Detect which cell encompasses the target text, then output its (X, Y) center coordinate. 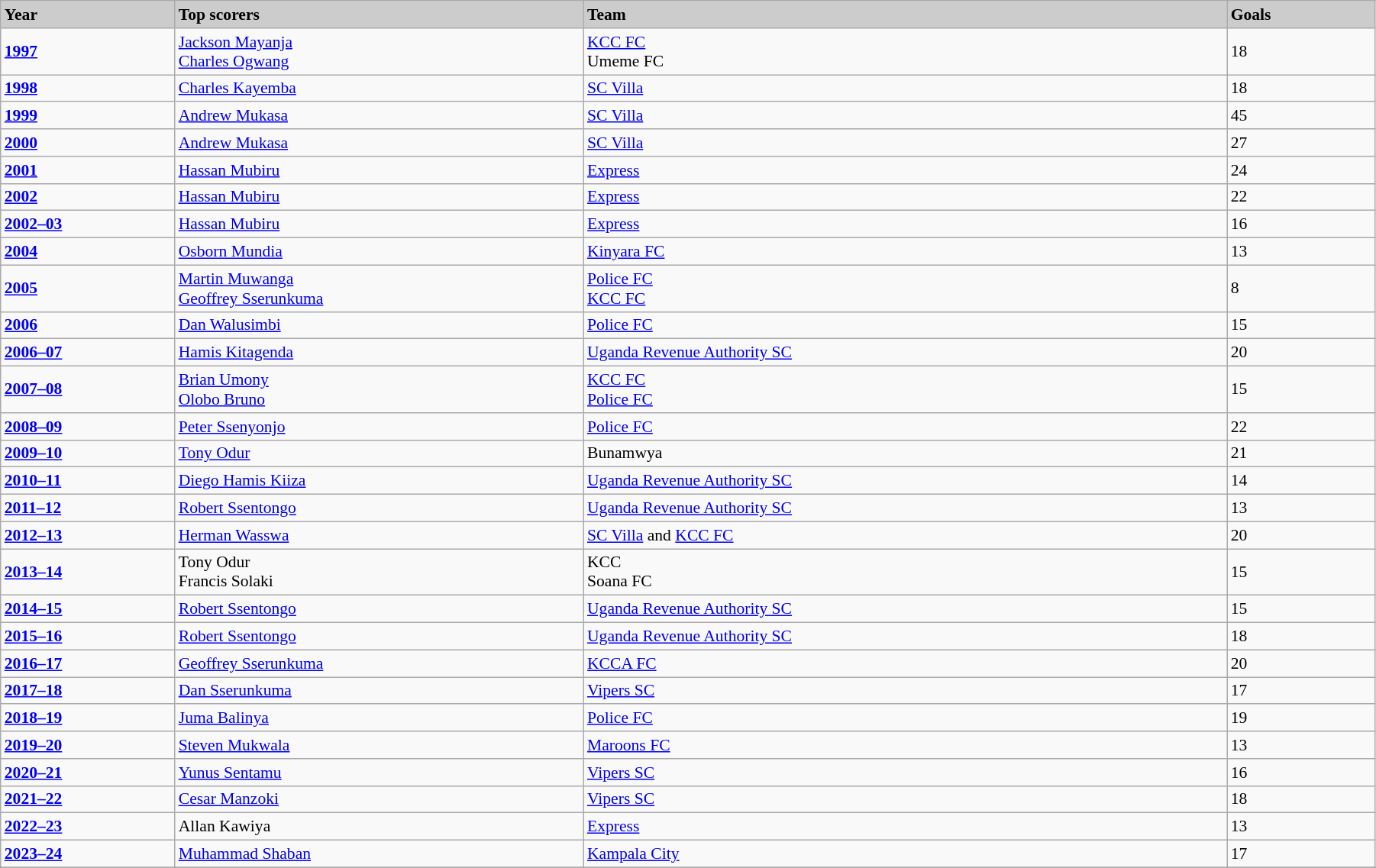
2006–07 (88, 353)
19 (1301, 718)
2009–10 (88, 453)
8 (1301, 289)
Maroons FC (906, 745)
2005 (88, 289)
1997 (88, 52)
Dan Sserunkuma (379, 691)
Allan Kawiya (379, 827)
Osborn Mundia (379, 252)
Herman Wasswa (379, 535)
Geoffrey Sserunkuma (379, 663)
21 (1301, 453)
45 (1301, 116)
2023–24 (88, 854)
1998 (88, 89)
Kinyara FC (906, 252)
2007–08 (88, 389)
2017–18 (88, 691)
2012–13 (88, 535)
Goals (1301, 15)
2006 (88, 325)
2004 (88, 252)
Muhammad Shaban (379, 854)
2002–03 (88, 224)
14 (1301, 481)
2008–09 (88, 427)
Juma Balinya (379, 718)
Steven Mukwala (379, 745)
2002 (88, 197)
Martin Muwanga Geoffrey Sserunkuma (379, 289)
24 (1301, 170)
2013–14 (88, 573)
Tony Odur Francis Solaki (379, 573)
Hamis Kitagenda (379, 353)
2020–21 (88, 773)
Peter Ssenyonjo (379, 427)
Bunamwya (906, 453)
SC Villa and KCC FC (906, 535)
2010–11 (88, 481)
Year (88, 15)
Team (906, 15)
Charles Kayemba (379, 89)
2022–23 (88, 827)
27 (1301, 143)
1999 (88, 116)
Yunus Sentamu (379, 773)
2015–16 (88, 637)
Jackson Mayanja Charles Ogwang (379, 52)
2021–22 (88, 799)
Kampala City (906, 854)
KCC FC Umeme FC (906, 52)
2011–12 (88, 508)
Cesar Manzoki (379, 799)
2000 (88, 143)
Dan Walusimbi (379, 325)
2019–20 (88, 745)
2018–19 (88, 718)
KCC FC Police FC (906, 389)
2001 (88, 170)
Police FC KCC FC (906, 289)
2016–17 (88, 663)
KCC Soana FC (906, 573)
Diego Hamis Kiiza (379, 481)
KCCA FC (906, 663)
2014–15 (88, 609)
Brian Umony Olobo Bruno (379, 389)
Top scorers (379, 15)
Tony Odur (379, 453)
